Find where the given text appears and provide that cell's center as [x, y] coordinate. 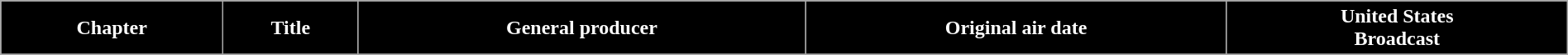
General producer [582, 28]
Original air date [1016, 28]
Chapter [112, 28]
Title [291, 28]
United States Broadcast [1397, 28]
